Return [x, y] of the center of cell containing provided text 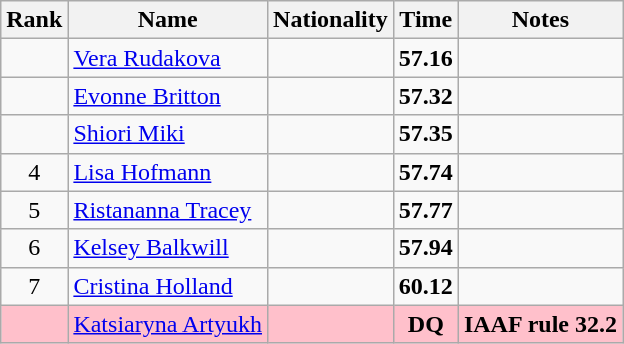
Vera Rudakova [168, 58]
57.74 [426, 172]
Evonne Britton [168, 96]
Shiori Miki [168, 134]
6 [34, 248]
57.94 [426, 248]
57.77 [426, 210]
57.16 [426, 58]
57.32 [426, 96]
5 [34, 210]
Katsiaryna Artyukh [168, 324]
Rank [34, 20]
DQ [426, 324]
Kelsey Balkwill [168, 248]
7 [34, 286]
60.12 [426, 286]
Lisa Hofmann [168, 172]
Name [168, 20]
Cristina Holland [168, 286]
Nationality [331, 20]
Ristananna Tracey [168, 210]
Notes [540, 20]
Time [426, 20]
57.35 [426, 134]
IAAF rule 32.2 [540, 324]
4 [34, 172]
